Provide the (x, y) coordinate of the cell's center where the given text is located.  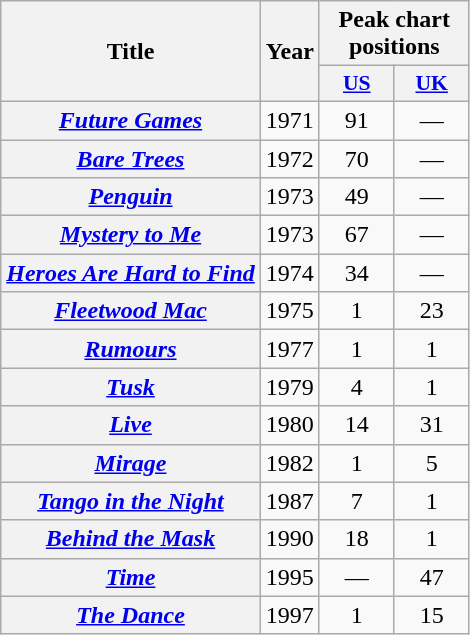
1979 (290, 387)
1977 (290, 349)
Rumours (131, 349)
67 (356, 235)
Title (131, 52)
The Dance (131, 615)
47 (432, 577)
1987 (290, 501)
Tango in the Night (131, 501)
4 (356, 387)
UK (432, 84)
1980 (290, 425)
1982 (290, 463)
Peak chart positions (394, 34)
1974 (290, 273)
Future Games (131, 120)
1995 (290, 577)
Penguin (131, 197)
1997 (290, 615)
Live (131, 425)
Year (290, 52)
Mirage (131, 463)
Bare Trees (131, 159)
Behind the Mask (131, 539)
Tusk (131, 387)
31 (432, 425)
14 (356, 425)
34 (356, 273)
Fleetwood Mac (131, 311)
Heroes Are Hard to Find (131, 273)
1990 (290, 539)
1975 (290, 311)
49 (356, 197)
7 (356, 501)
1972 (290, 159)
18 (356, 539)
70 (356, 159)
Mystery to Me (131, 235)
5 (432, 463)
1971 (290, 120)
Time (131, 577)
US (356, 84)
15 (432, 615)
91 (356, 120)
23 (432, 311)
